Return the (X, Y) coordinate for the center point of the cell that contains the specified text.  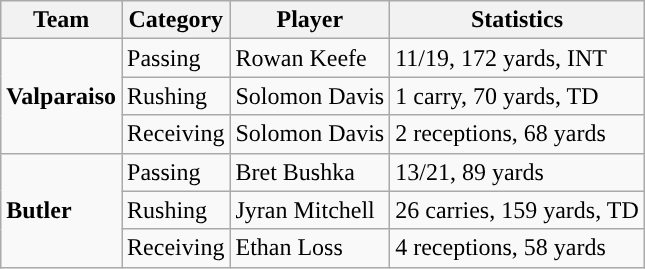
26 carries, 159 yards, TD (518, 210)
Rowan Keefe (310, 58)
Team (62, 20)
Butler (62, 210)
Ethan Loss (310, 248)
4 receptions, 58 yards (518, 248)
13/21, 89 yards (518, 172)
11/19, 172 yards, INT (518, 58)
2 receptions, 68 yards (518, 134)
Bret Bushka (310, 172)
Category (176, 20)
1 carry, 70 yards, TD (518, 96)
Player (310, 20)
Valparaiso (62, 96)
Statistics (518, 20)
Jyran Mitchell (310, 210)
